Detect which cell encompasses the target text, then output its (X, Y) center coordinate. 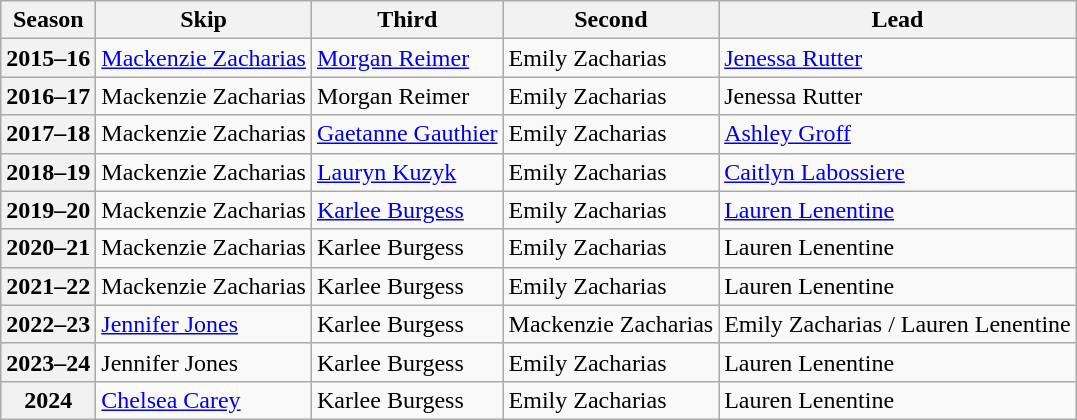
2015–16 (48, 58)
Emily Zacharias / Lauren Lenentine (898, 324)
2018–19 (48, 172)
2016–17 (48, 96)
Gaetanne Gauthier (407, 134)
2019–20 (48, 210)
2024 (48, 400)
Skip (204, 20)
Caitlyn Labossiere (898, 172)
2021–22 (48, 286)
Chelsea Carey (204, 400)
2020–21 (48, 248)
2022–23 (48, 324)
Second (611, 20)
Lead (898, 20)
Season (48, 20)
Ashley Groff (898, 134)
2023–24 (48, 362)
Lauryn Kuzyk (407, 172)
Third (407, 20)
2017–18 (48, 134)
